Detect which cell encompasses the target text, then output its [X, Y] center coordinate. 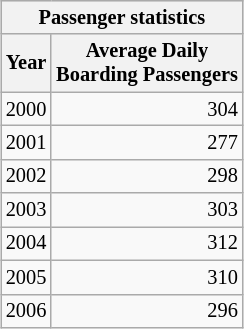
Passenger statistics [122, 17]
304 [146, 109]
298 [146, 176]
310 [146, 277]
2006 [26, 311]
277 [146, 142]
2004 [26, 243]
2000 [26, 109]
2001 [26, 142]
303 [146, 210]
2002 [26, 176]
312 [146, 243]
Year [26, 63]
2005 [26, 277]
2003 [26, 210]
296 [146, 311]
Average Daily Boarding Passengers [146, 63]
